Locate the cell with the specified text and output its (X, Y) center coordinate. 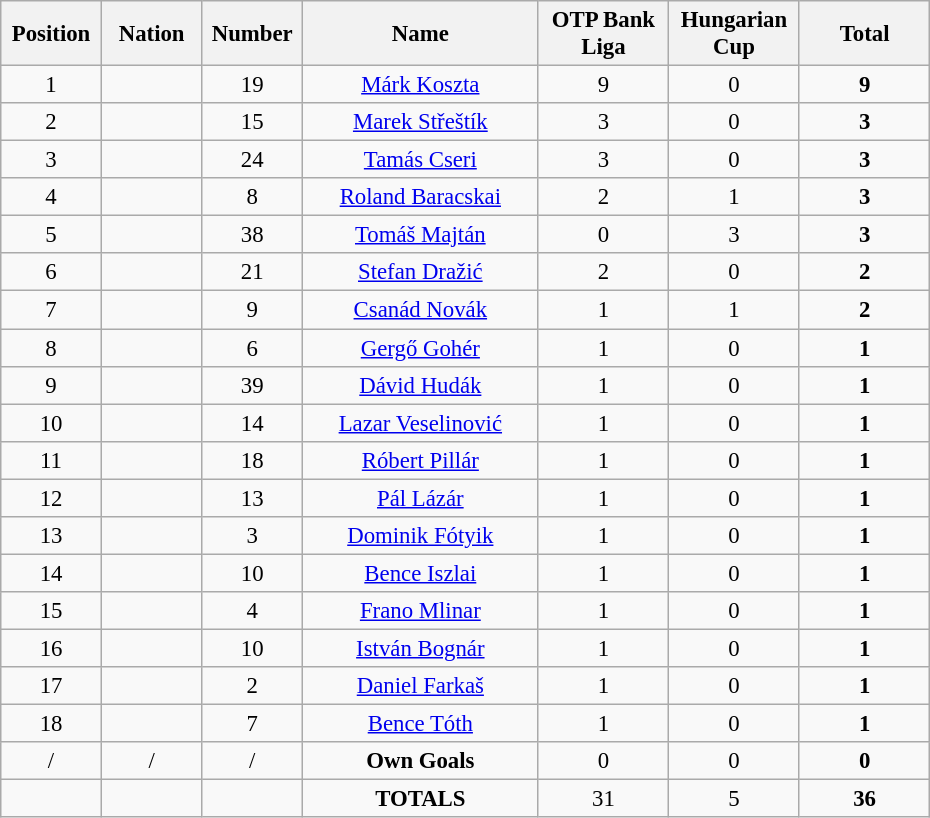
39 (252, 385)
11 (52, 460)
Csanád Novák (421, 310)
16 (52, 648)
Gergő Gohér (421, 348)
Tamás Cseri (421, 160)
Pál Lázár (421, 498)
24 (252, 160)
Róbert Pillár (421, 460)
Daniel Farkaš (421, 686)
Tomáš Majtán (421, 235)
Lazar Veselinović (421, 423)
36 (864, 799)
Dávid Hudák (421, 385)
TOTALS (421, 799)
Marek Střeštík (421, 122)
Position (52, 34)
Hungarian Cup (734, 34)
Own Goals (421, 761)
Frano Mlinar (421, 611)
Márk Koszta (421, 85)
Roland Baracskai (421, 197)
Stefan Dražić (421, 273)
Number (252, 34)
12 (52, 498)
38 (252, 235)
17 (52, 686)
Bence Tóth (421, 724)
Nation (152, 34)
István Bognár (421, 648)
Dominik Fótyik (421, 536)
Bence Iszlai (421, 573)
Name (421, 34)
Total (864, 34)
19 (252, 85)
21 (252, 273)
OTP Bank Liga (604, 34)
31 (604, 799)
